Scan for the cell matching the given text and deliver its [X, Y] coordinate at center. 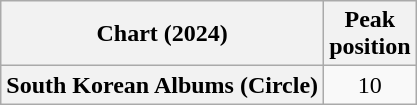
10 [370, 85]
South Korean Albums (Circle) [162, 85]
Chart (2024) [162, 34]
Peakposition [370, 34]
